Scan for the cell matching the given text and deliver its [X, Y] coordinate at center. 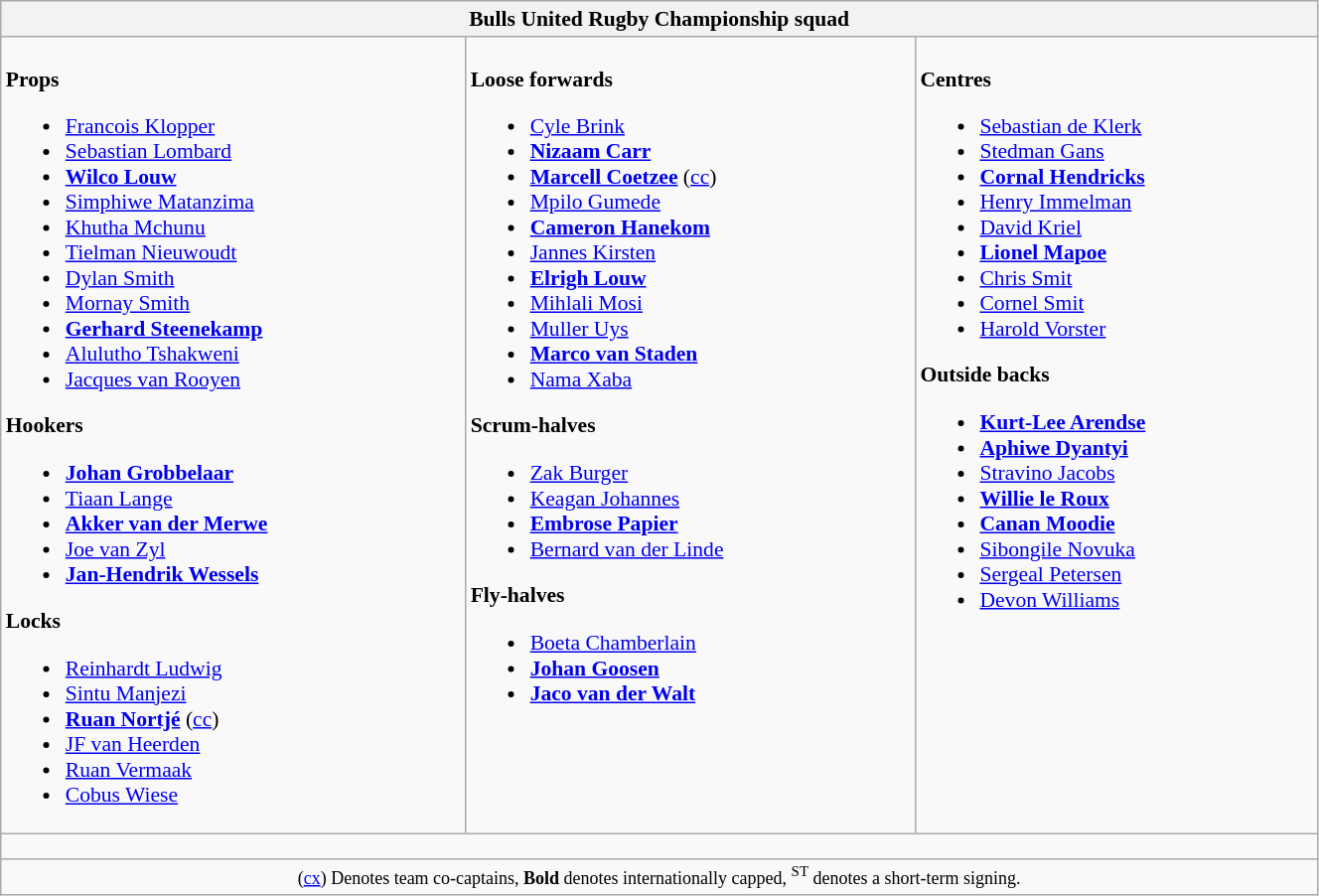
Bulls United Rugby Championship squad [659, 19]
(cx) Denotes team co-captains, Bold denotes internationally capped, ST denotes a short-term signing. [659, 878]
